From the cell containing the given text, extract its center point as [X, Y] coordinate. 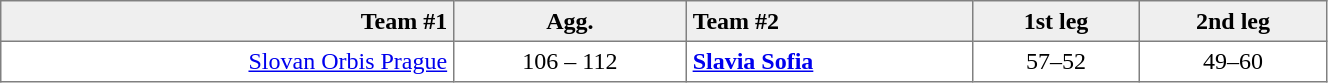
1st leg [1056, 21]
49–60 [1232, 61]
Team #1 [228, 21]
Team #2 [830, 21]
Slovan Orbis Prague [228, 61]
Agg. [570, 21]
2nd leg [1232, 21]
Slavia Sofia [830, 61]
106 – 112 [570, 61]
57–52 [1056, 61]
